Output the (x, y) coordinate of the center of the cell containing the given text.  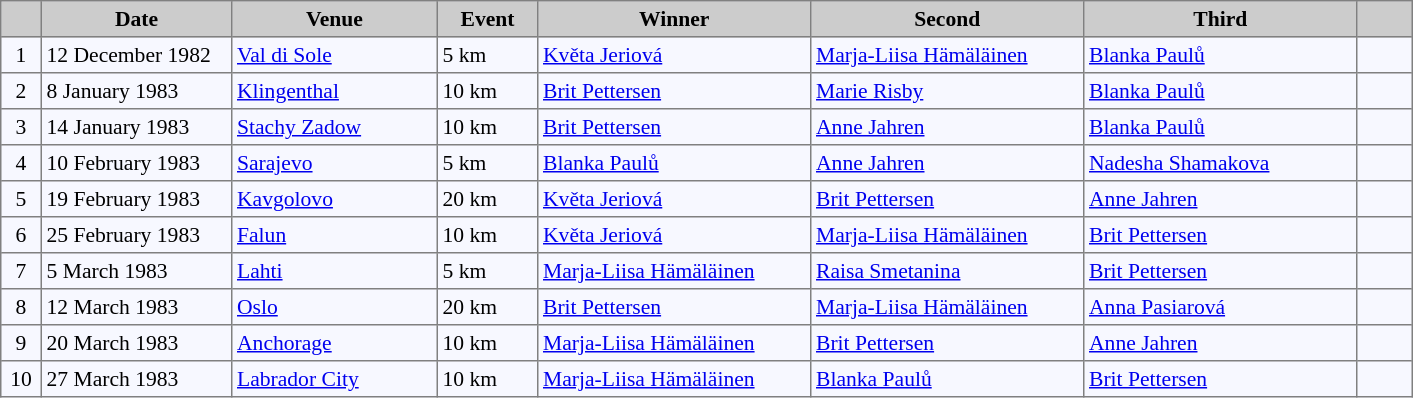
25 February 1983 (136, 235)
Klingenthal (335, 91)
27 March 1983 (136, 379)
8 January 1983 (136, 91)
Venue (335, 19)
Val di Sole (335, 55)
Third (1220, 19)
Date (136, 19)
14 January 1983 (136, 127)
3 (21, 127)
Sarajevo (335, 163)
9 (21, 343)
20 March 1983 (136, 343)
5 March 1983 (136, 271)
Winner (674, 19)
6 (21, 235)
8 (21, 307)
Anchorage (335, 343)
Second (948, 19)
Event (487, 19)
1 (21, 55)
5 (21, 199)
2 (21, 91)
Falun (335, 235)
4 (21, 163)
Raisa Smetanina (948, 271)
Nadesha Shamakova (1220, 163)
Kavgolovo (335, 199)
10 February 1983 (136, 163)
10 (21, 379)
Labrador City (335, 379)
19 February 1983 (136, 199)
Lahti (335, 271)
12 March 1983 (136, 307)
7 (21, 271)
Anna Pasiarová (1220, 307)
Oslo (335, 307)
Marie Risby (948, 91)
Stachy Zadow (335, 127)
12 December 1982 (136, 55)
